Identify which cell holds the provided text, then report its [X, Y] central coordinate. 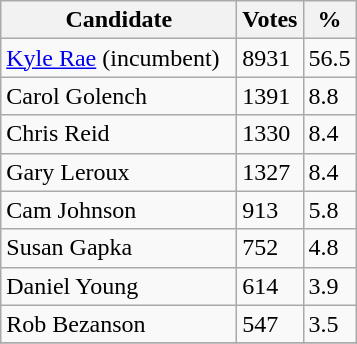
1327 [270, 172]
Chris Reid [119, 134]
3.9 [330, 286]
Kyle Rae (incumbent) [119, 58]
Daniel Young [119, 286]
5.8 [330, 210]
913 [270, 210]
56.5 [330, 58]
547 [270, 324]
Candidate [119, 20]
Susan Gapka [119, 248]
1391 [270, 96]
Gary Leroux [119, 172]
3.5 [330, 324]
8931 [270, 58]
1330 [270, 134]
Rob Bezanson [119, 324]
752 [270, 248]
Carol Golench [119, 96]
% [330, 20]
8.8 [330, 96]
4.8 [330, 248]
Votes [270, 20]
Cam Johnson [119, 210]
614 [270, 286]
